Detect which cell encompasses the target text, then output its [X, Y] center coordinate. 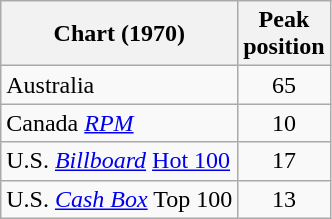
Peakposition [284, 34]
Australia [120, 85]
13 [284, 199]
17 [284, 161]
10 [284, 123]
Chart (1970) [120, 34]
65 [284, 85]
Canada RPM [120, 123]
U.S. Cash Box Top 100 [120, 199]
U.S. Billboard Hot 100 [120, 161]
